Provide the [X, Y] coordinate of the cell's center where the given text is located.  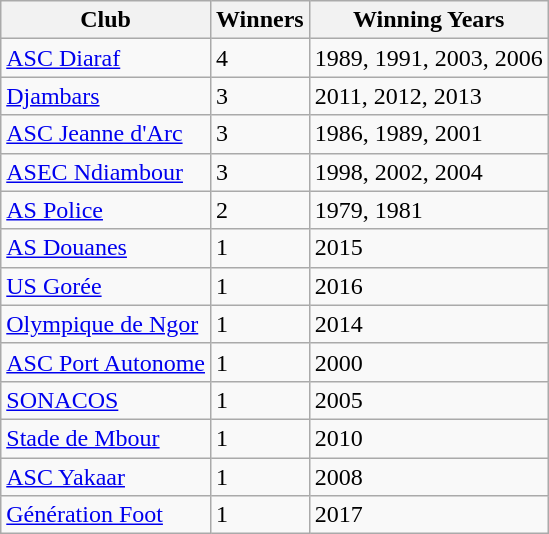
2 [260, 210]
US Gorée [106, 286]
2005 [428, 400]
Winning Years [428, 20]
Winners [260, 20]
ASC Jeanne d'Arc [106, 134]
Olympique de Ngor [106, 324]
ASC Diaraf [106, 58]
2016 [428, 286]
2008 [428, 477]
2015 [428, 248]
2010 [428, 438]
Djambars [106, 96]
1979, 1981 [428, 210]
1986, 1989, 2001 [428, 134]
2017 [428, 515]
ASEC Ndiambour [106, 172]
2014 [428, 324]
1998, 2002, 2004 [428, 172]
Club [106, 20]
Génération Foot [106, 515]
Stade de Mbour [106, 438]
ASC Port Autonome [106, 362]
4 [260, 58]
AS Douanes [106, 248]
2011, 2012, 2013 [428, 96]
1989, 1991, 2003, 2006 [428, 58]
AS Police [106, 210]
2000 [428, 362]
ASC Yakaar [106, 477]
SONACOS [106, 400]
